For the text-containing cell, return its midpoint in (x, y) coordinate format. 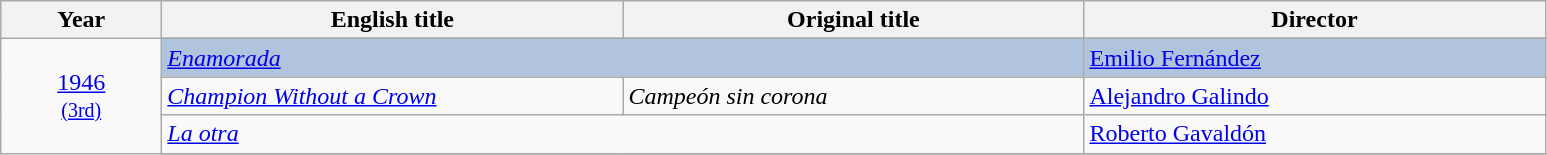
1946(3rd) (82, 96)
Original title (854, 20)
Emilio Fernández (1314, 58)
Director (1314, 20)
Roberto Gavaldón (1314, 134)
Enamorada (623, 58)
Campeón sin corona (854, 96)
English title (392, 20)
La otra (623, 134)
Alejandro Galindo (1314, 96)
Champion Without a Crown (392, 96)
Year (82, 20)
